Find where the given text appears and provide that cell's center as [X, Y] coordinate. 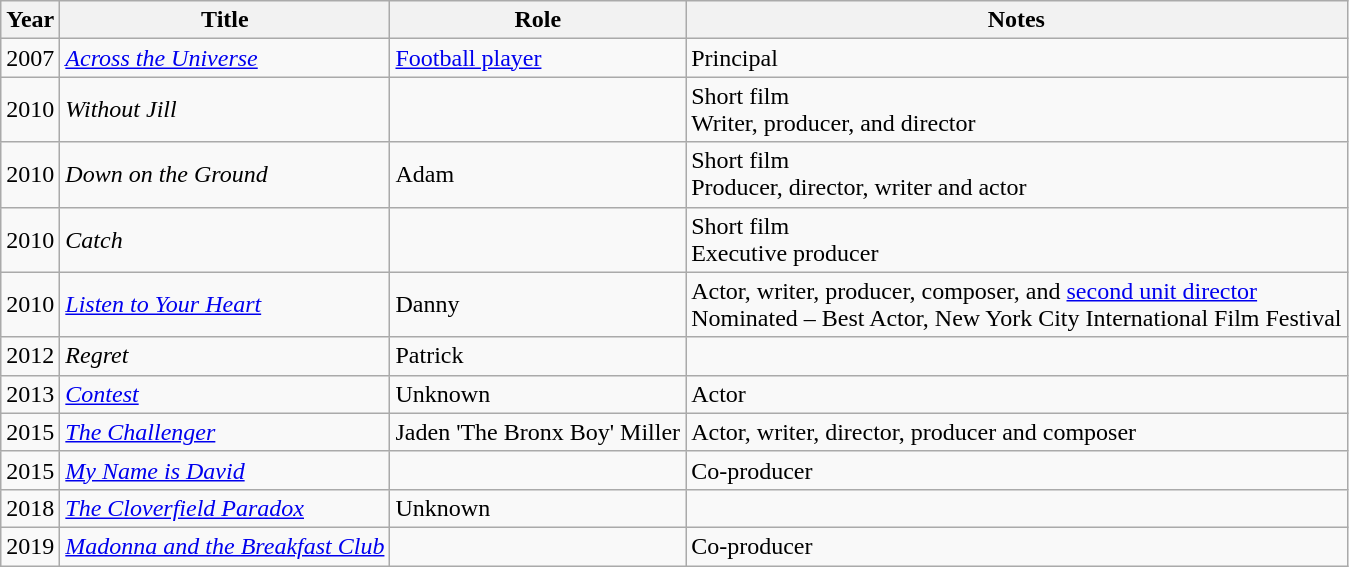
Danny [538, 304]
Down on the Ground [225, 174]
Madonna and the Breakfast Club [225, 546]
Listen to Your Heart [225, 304]
Title [225, 20]
Notes [1016, 20]
The Cloverfield Paradox [225, 508]
Actor [1016, 394]
Short filmProducer, director, writer and actor [1016, 174]
Football player [538, 58]
Role [538, 20]
Regret [225, 356]
Jaden 'The Bronx Boy' Miller [538, 432]
Without Jill [225, 110]
My Name is David [225, 470]
Actor, writer, director, producer and composer [1016, 432]
Adam [538, 174]
The Challenger [225, 432]
Catch [225, 240]
Contest [225, 394]
2018 [30, 508]
Short filmExecutive producer [1016, 240]
Actor, writer, producer, composer, and second unit directorNominated – Best Actor, New York City International Film Festival [1016, 304]
Across the Universe [225, 58]
Principal [1016, 58]
Patrick [538, 356]
2019 [30, 546]
Year [30, 20]
Short filmWriter, producer, and director [1016, 110]
2012 [30, 356]
2013 [30, 394]
2007 [30, 58]
